Find where the given text appears and provide that cell's center as [x, y] coordinate. 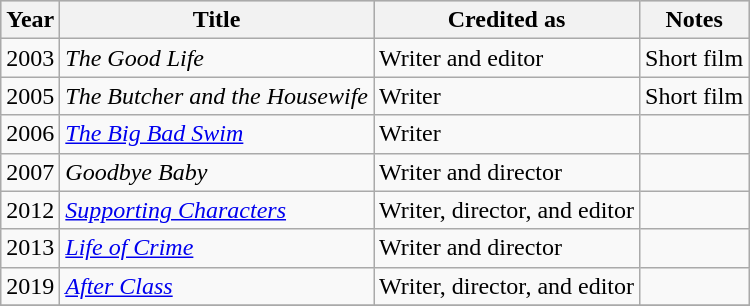
2012 [30, 210]
2003 [30, 58]
2005 [30, 96]
The Big Bad Swim [217, 134]
Writer and editor [507, 58]
Goodbye Baby [217, 172]
Year [30, 20]
2019 [30, 286]
Supporting Characters [217, 210]
Notes [694, 20]
Credited as [507, 20]
Title [217, 20]
2007 [30, 172]
2013 [30, 248]
The Good Life [217, 58]
After Class [217, 286]
Life of Crime [217, 248]
The Butcher and the Housewife [217, 96]
2006 [30, 134]
